Provide the (X, Y) coordinate of the cell's center where the given text is located.  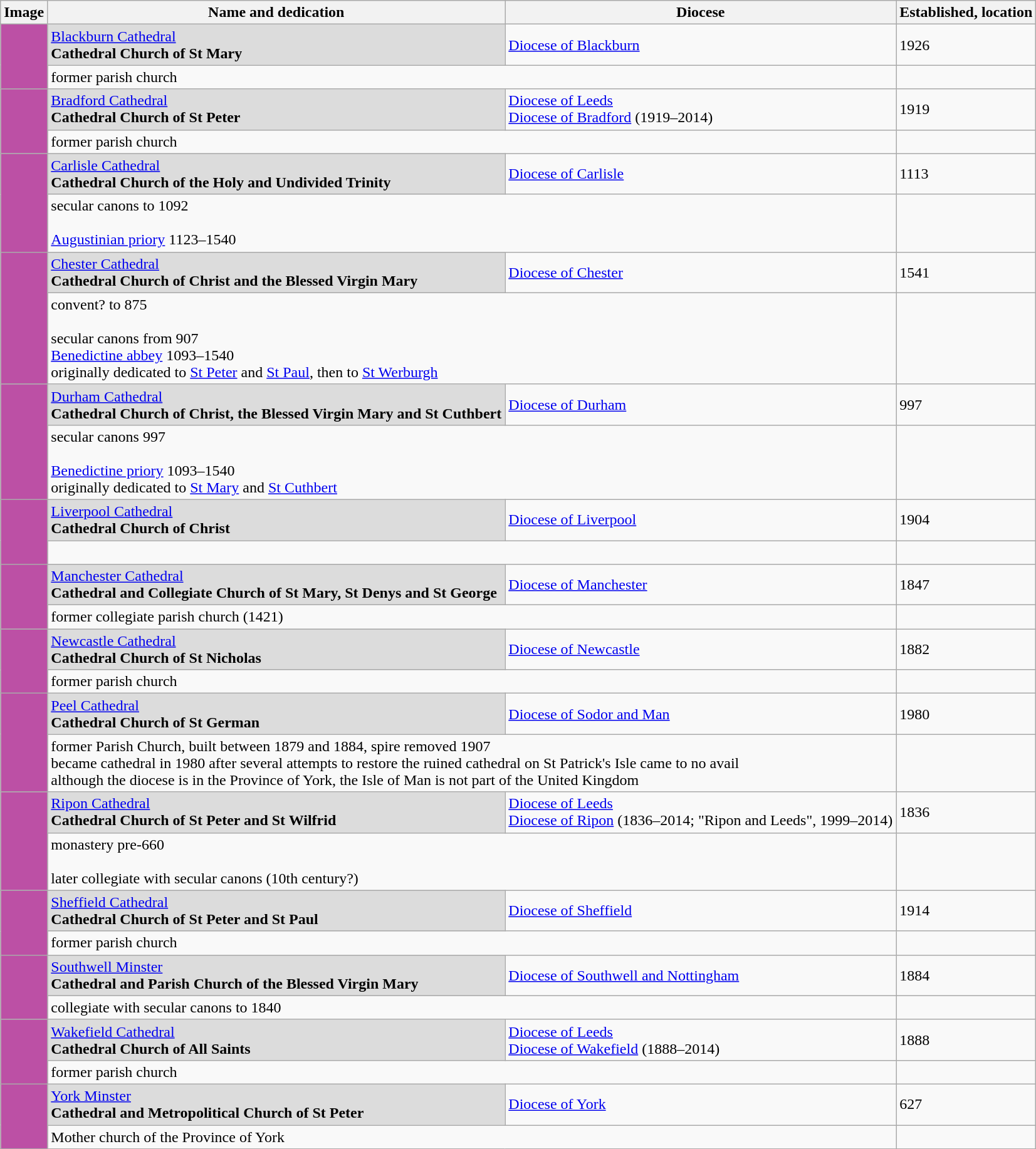
1541 (966, 272)
Sheffield CathedralCathedral Church of St Peter and St Paul (276, 911)
Diocese of LeedsDiocese of Wakefield (1888–2014) (701, 1040)
Diocese of York (701, 1104)
Newcastle CathedralCathedral Church of St Nicholas (276, 649)
Durham CathedralCathedral Church of Christ, the Blessed Virgin Mary and St Cuthbert (276, 405)
1926 (966, 45)
1980 (966, 714)
Wakefield CathedralCathedral Church of All Saints (276, 1040)
997 (966, 405)
Diocese of Southwell and Nottingham (701, 975)
former collegiate parish church (1421) (472, 617)
627 (966, 1104)
1904 (966, 520)
1888 (966, 1040)
Mother church of the Province of York (472, 1137)
Diocese of LeedsDiocese of Ripon (1836–2014; "Ripon and Leeds", 1999–2014) (701, 812)
1836 (966, 812)
Image (24, 13)
Diocese of Manchester (701, 585)
Carlisle CathedralCathedral Church of the Holy and Undivided Trinity (276, 174)
York MinsterCathedral and Metropolitical Church of St Peter (276, 1104)
Peel CathedralCathedral Church of St German (276, 714)
Manchester CathedralCathedral and Collegiate Church of St Mary, St Denys and St George (276, 585)
Bradford CathedralCathedral Church of St Peter (276, 109)
Chester CathedralCathedral Church of Christ and the Blessed Virgin Mary (276, 272)
1113 (966, 174)
1847 (966, 585)
Diocese of Chester (701, 272)
1914 (966, 911)
Diocese of LeedsDiocese of Bradford (1919–2014) (701, 109)
Diocese of Sheffield (701, 911)
Diocese (701, 13)
Diocese of Newcastle (701, 649)
1882 (966, 649)
1919 (966, 109)
Diocese of Liverpool (701, 520)
Diocese of Carlisle (701, 174)
secular canons to 1092Augustinian priory 1123–1540 (472, 223)
monastery pre-660later collegiate with secular canons (10th century?) (472, 861)
Diocese of Blackburn (701, 45)
Diocese of Durham (701, 405)
collegiate with secular canons to 1840 (472, 1007)
Southwell MinsterCathedral and Parish Church of the Blessed Virgin Mary (276, 975)
Name and dedication (276, 13)
Liverpool CathedralCathedral Church of Christ (276, 520)
1884 (966, 975)
Blackburn CathedralCathedral Church of St Mary (276, 45)
convent? to 875secular canons from 907 Benedictine abbey 1093–1540 originally dedicated to St Peter and St Paul, then to St Werburgh (472, 338)
Established, location (966, 13)
secular canons 997Benedictine priory 1093–1540 originally dedicated to St Mary and St Cuthbert (472, 462)
Diocese of Sodor and Man (701, 714)
Ripon CathedralCathedral Church of St Peter and St Wilfrid (276, 812)
